Scan for the cell matching the given text and deliver its (X, Y) coordinate at center. 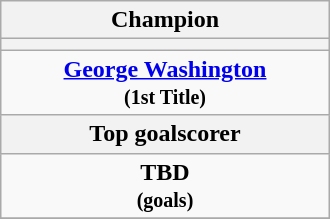
Top goalscorer (165, 134)
TBD (goals) (165, 186)
George Washington (1st Title) (165, 82)
Champion (165, 20)
